Extract the (x, y) coordinate from the center of the cell holding the provided text.  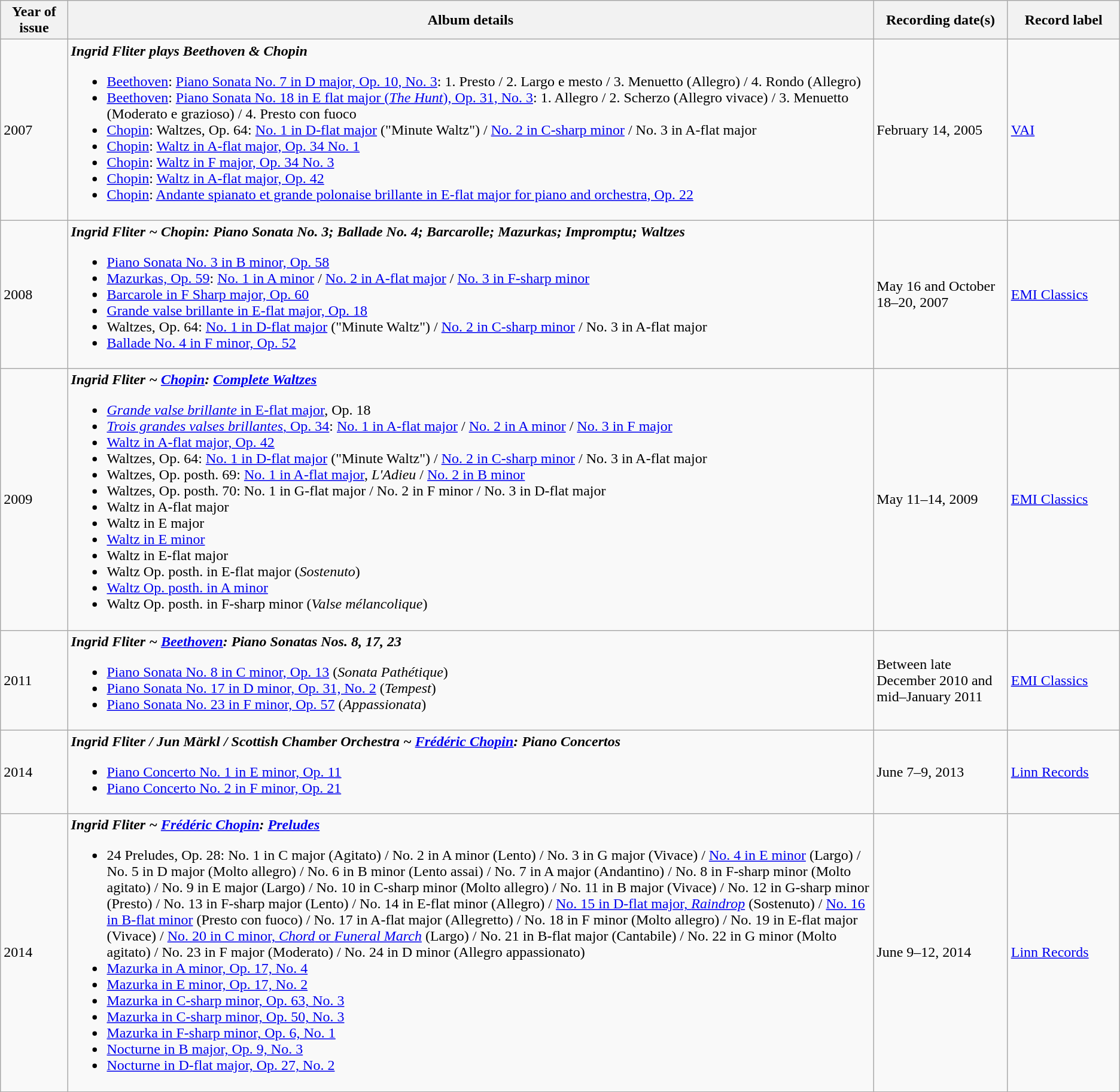
Recording date(s) (941, 20)
May 11–14, 2009 (941, 499)
2011 (34, 680)
VAI (1064, 130)
Between late December 2010 and mid–January 2011 (941, 680)
June 7–9, 2013 (941, 772)
May 16 and October 18–20, 2007 (941, 294)
2007 (34, 130)
Year of issue (34, 20)
Album details (470, 20)
2008 (34, 294)
Record label (1064, 20)
June 9–12, 2014 (941, 953)
February 14, 2005 (941, 130)
2009 (34, 499)
